Output the [x, y] coordinate of the center of the cell containing the given text.  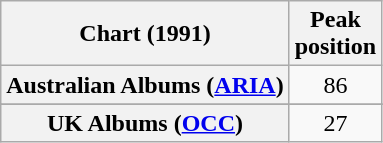
27 [335, 123]
86 [335, 85]
UK Albums (OCC) [145, 123]
Chart (1991) [145, 34]
Peakposition [335, 34]
Australian Albums (ARIA) [145, 85]
